Extract the (X, Y) coordinate from the center of the cell holding the provided text.  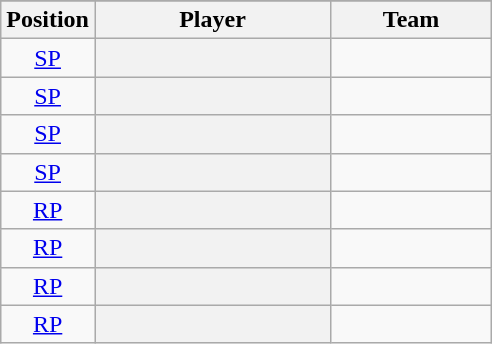
Team (412, 20)
Position (48, 20)
Player (212, 20)
